Search for the cell housing the specified text and yield its [x, y] center coordinate. 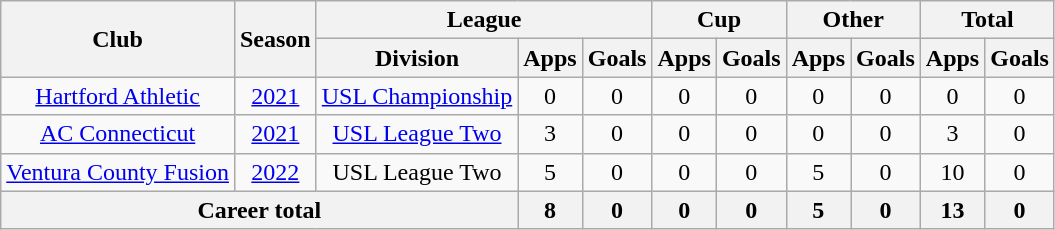
Club [118, 39]
Hartford Athletic [118, 96]
Season [275, 39]
2022 [275, 172]
USL Championship [417, 96]
League [484, 20]
Other [853, 20]
13 [952, 210]
Career total [260, 210]
Total [987, 20]
Cup [719, 20]
AC Connecticut [118, 134]
Division [417, 58]
8 [550, 210]
Ventura County Fusion [118, 172]
10 [952, 172]
